For the text-containing cell, return its midpoint in (X, Y) coordinate format. 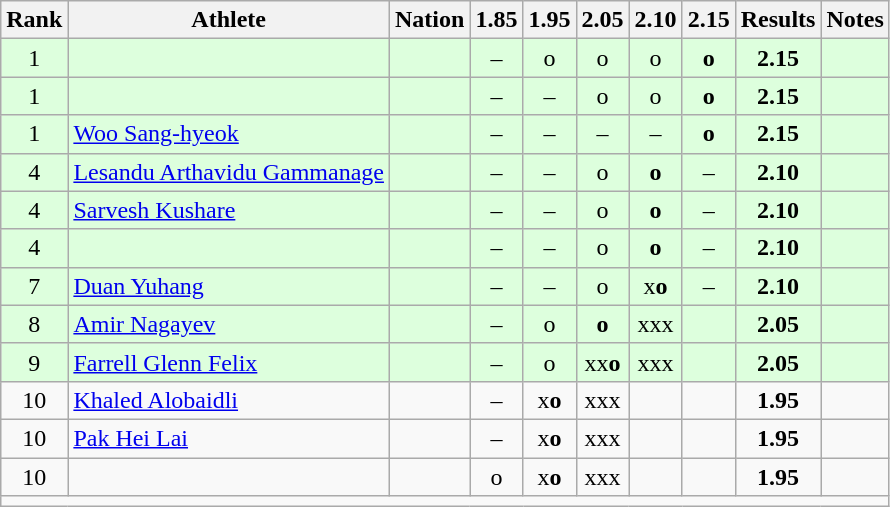
Woo Sang-hyeok (229, 134)
Results (778, 20)
Lesandu Arthavidu Gammanage (229, 172)
9 (34, 362)
1.85 (496, 20)
Notes (855, 20)
Duan Yuhang (229, 286)
Khaled Alobaidli (229, 400)
8 (34, 324)
Farrell Glenn Felix (229, 362)
Rank (34, 20)
Pak Hei Lai (229, 438)
Sarvesh Kushare (229, 210)
xxo (602, 362)
Amir Nagayev (229, 324)
Athlete (229, 20)
7 (34, 286)
Nation (429, 20)
